Provide the [X, Y] coordinate of the cell's center where the given text is located.  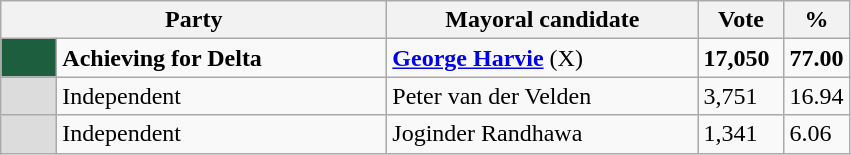
Peter van der Velden [542, 96]
17,050 [741, 58]
77.00 [816, 58]
Party [194, 20]
16.94 [816, 96]
3,751 [741, 96]
Vote [741, 20]
6.06 [816, 134]
Joginder Randhawa [542, 134]
Mayoral candidate [542, 20]
George Harvie (X) [542, 58]
1,341 [741, 134]
Achieving for Delta [222, 58]
% [816, 20]
